Extract the [X, Y] coordinate from the center of the cell holding the provided text.  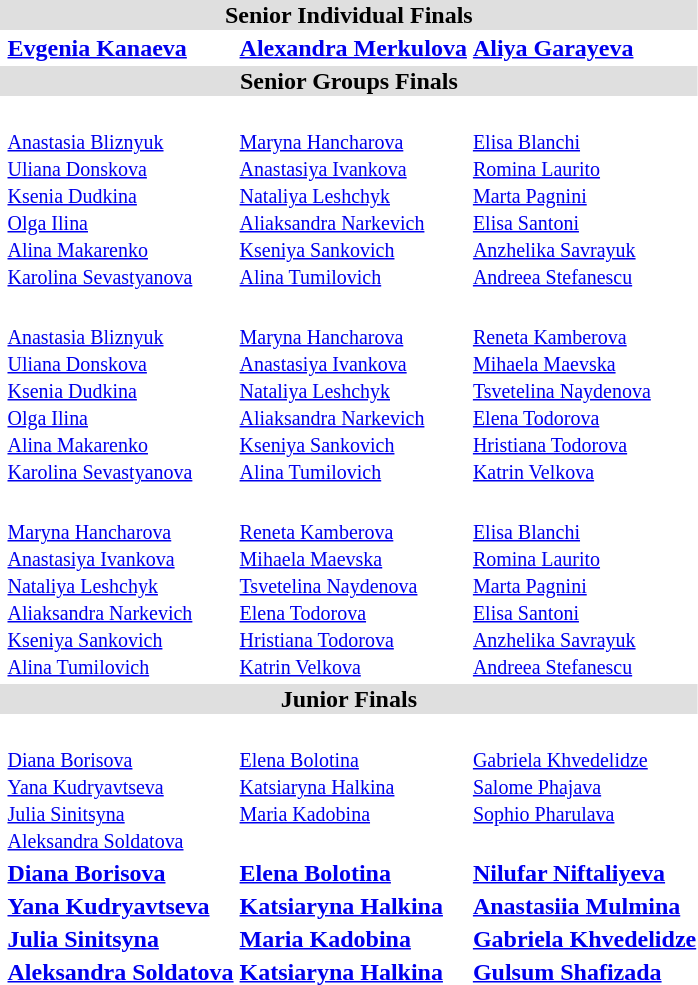
Senior Groups Finals [349, 81]
Junior Finals [349, 699]
Yana Kudryavtseva [120, 906]
Diana Borisova [120, 873]
Katsiaryna Halkina [353, 906]
Nilufar Niftaliyeva [584, 873]
Evgenia Kanaeva [120, 48]
Gabriela Khvedelidze [584, 939]
Diana BorisovaYana KudryavtsevaJulia SinitsynaAleksandra Soldatova [120, 786]
Julia Sinitsyna [120, 939]
Elena BolotinaKatsiaryna HalkinaMaria Kadobina [353, 786]
Gabriela KhvedelidzeSalome PhajavaSophio Pharulava [584, 786]
Alexandra Merkulova [353, 48]
Aliya Garayeva [584, 48]
Anastasiia Mulmina [584, 906]
Senior Individual Finals [349, 15]
Elena Bolotina [353, 873]
Maria Kadobina [353, 939]
